Capture the cell that displays the provided text and extract its (x, y) central coordinate. 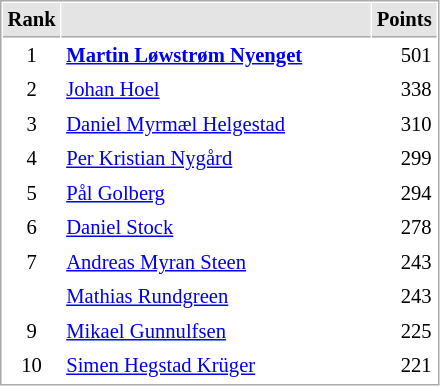
5 (32, 194)
7 (32, 262)
Andreas Myran Steen (216, 262)
Mathias Rundgreen (216, 296)
3 (32, 124)
338 (404, 90)
Daniel Myrmæl Helgestad (216, 124)
4 (32, 158)
6 (32, 228)
299 (404, 158)
Johan Hoel (216, 90)
Mikael Gunnulfsen (216, 332)
294 (404, 194)
278 (404, 228)
Per Kristian Nygård (216, 158)
10 (32, 366)
2 (32, 90)
225 (404, 332)
221 (404, 366)
Pål Golberg (216, 194)
Daniel Stock (216, 228)
9 (32, 332)
1 (32, 56)
Simen Hegstad Krüger (216, 366)
Martin Løwstrøm Nyenget (216, 56)
310 (404, 124)
Rank (32, 20)
Points (404, 20)
501 (404, 56)
